Provide the [x, y] coordinate of the cell's center where the given text is located.  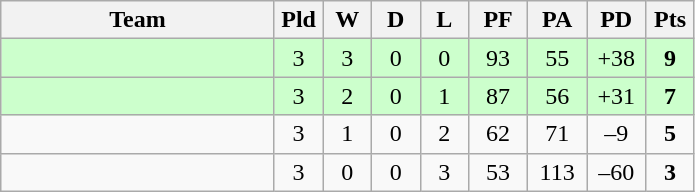
–60 [616, 172]
PA [558, 20]
D [396, 20]
PF [498, 20]
L [444, 20]
71 [558, 134]
53 [498, 172]
+38 [616, 58]
56 [558, 96]
113 [558, 172]
PD [616, 20]
–9 [616, 134]
87 [498, 96]
9 [670, 58]
93 [498, 58]
5 [670, 134]
Pld [298, 20]
7 [670, 96]
Team [138, 20]
Pts [670, 20]
W [348, 20]
+31 [616, 96]
62 [498, 134]
55 [558, 58]
